Locate the cell with the specified text and output its (X, Y) center coordinate. 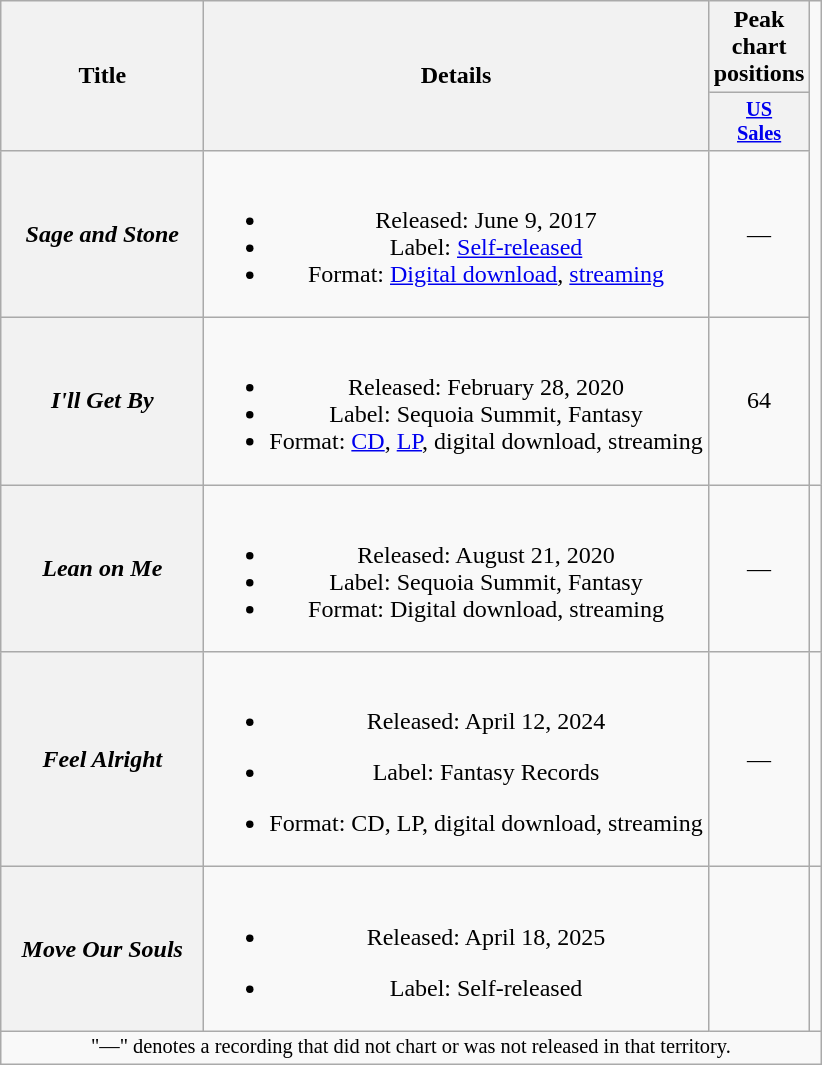
"—" denotes a recording that did not chart or was not released in that territory. (411, 1048)
Details (456, 76)
Move Our Souls (102, 949)
64 (759, 402)
Released: April 12, 2024Label: Fantasy RecordsFormat: CD, LP, digital download, streaming (456, 760)
Feel Alright (102, 760)
Released: February 28, 2020Label: Sequoia Summit, FantasyFormat: CD, LP, digital download, streaming (456, 402)
Peak chart positions (759, 47)
Released: August 21, 2020Label: Sequoia Summit, FantasyFormat: Digital download, streaming (456, 568)
USSales (759, 122)
Title (102, 76)
Sage and Stone (102, 234)
Released: June 9, 2017Label: Self-releasedFormat: Digital download, streaming (456, 234)
Released: April 18, 2025Label: Self-released (456, 949)
I'll Get By (102, 402)
Lean on Me (102, 568)
